Output the (x, y) coordinate of the center of the cell containing the given text.  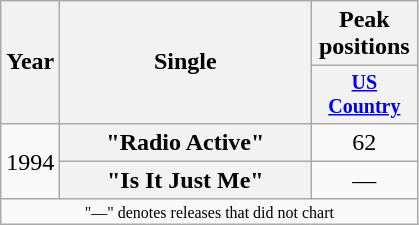
US Country (364, 94)
Single (186, 62)
62 (364, 142)
1994 (30, 161)
Peak positions (364, 34)
"Is It Just Me" (186, 180)
"—" denotes releases that did not chart (210, 211)
Year (30, 62)
— (364, 180)
"Radio Active" (186, 142)
